Identify which cell holds the provided text, then report its [X, Y] central coordinate. 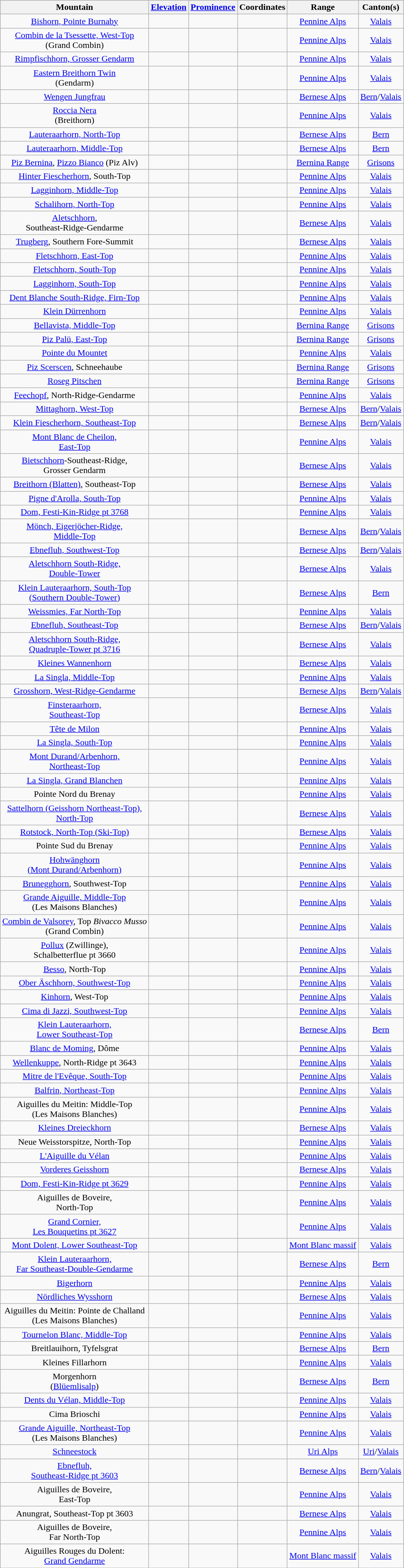
Kinhorn, West-Top [75, 997]
Kleines Fillarhorn [75, 1362]
Dents du Vélan, Middle-Top [75, 1400]
Combin de la Tsessette, West-Top(Grand Combin) [75, 40]
Uri/Valais [381, 1452]
Aiguilles du Meitin: Middle-Top(Les Maisons Blanches) [75, 1109]
Sattelhorn (Geisshorn Northeast-Top),North-Top [75, 813]
Trugberg, Southern Fore-Summit [75, 242]
Brunegghorn, Southwest-Top [75, 884]
Breitlauihorn, Tyfelsgrat [75, 1348]
Dom, Festi-Kin-Ridge pt 3629 [75, 1183]
Piz Scerscen, Schneehaube [75, 367]
Piz Bernina, Pizzo Bianco (Piz Alv) [75, 162]
Aiguilles de Boveire,East-Top [75, 1494]
Dom, Festi-Kin-Ridge pt 3768 [75, 512]
Rotstock, North-Top (Ski-Top) [75, 832]
Wellenkuppe, North-Ridge pt 3643 [75, 1062]
Grande Aiguille, Northeast-Top(Les Maisons Blanches) [75, 1433]
Eastern Breithorn Twin(Gendarm) [75, 78]
Ober Äschhorn, Southwest-Top [75, 983]
Cima di Jazzi, Southwest-Top [75, 1011]
Tournelon Blanc, Middle-Top [75, 1335]
Pollux (Zwillinge),Schalbetterflue pt 3660 [75, 950]
Prominence [213, 7]
Elevation [168, 7]
Wengen Jungfrau [75, 97]
Fletschhorn, South-Top [75, 270]
La Singla, Grand Blanchen [75, 780]
Grosshorn, West-Ridge-Gendarme [75, 691]
Klein Fiescherhorn, Southeast-Top [75, 423]
Mönch, Eigerjöcher-Ridge,Middle-Top [75, 531]
Tête de Milon [75, 728]
Klein Lauteraarhorn, South-Top(Southern Double-Tower) [75, 593]
Bietschhorn-Southeast-Ridge,Grosser Gendarm [75, 465]
Range [323, 7]
Lagginhorn, Middle-Top [75, 190]
Cima Brioschi [75, 1414]
La Singla, Middle-Top [75, 677]
Aletschhorn South-Ridge,Quadruple-Tower pt 3716 [75, 644]
Uri Alps [323, 1452]
Canton(s) [381, 7]
Aiguilles du Meitin: Pointe de Challand(Les Maisons Blanches) [75, 1316]
Weissmies, Far North-Top [75, 611]
Pointe Sud du Brenay [75, 846]
Vorderes Geisshorn [75, 1170]
Klein Lauteraarhorn,Lower Southeast-Top [75, 1029]
Finsteraarhorn,Southeast-Top [75, 710]
Ebnefluh, Southwest-Top [75, 550]
Schneestock [75, 1452]
Mont Blanc de Cheilon,East-Top [75, 441]
Hinter Fiescherhorn, South-Top [75, 176]
Anungrat, Southeast-Top pt 3603 [75, 1513]
Klein Lauteraarhorn,Far Southeast-Double-Gendarme [75, 1264]
Lauteraarhorn, North-Top [75, 134]
Roccia Nera(Breithorn) [75, 116]
Roseg Pitschen [75, 381]
Dent Blanche South-Ridge, Firn-Top [75, 297]
Pigne d'Arolla, South-Top [75, 498]
Lauteraarhorn, Middle-Top [75, 148]
Schalihorn, North-Top [75, 204]
Nördliches Wysshorn [75, 1297]
Ebnefluh,Southeast-Ridge pt 3603 [75, 1471]
Mont Dolent, Lower Southeast-Top [75, 1245]
Morgenhorn(Blüemlisalp) [75, 1381]
Combin de Valsorey, Top Bivacco Musso(Grand Combin) [75, 926]
Piz Palü, East-Top [75, 339]
Bishorn, Pointe Burnaby [75, 21]
L'Aiguille du Vélan [75, 1156]
Fletschhorn, East-Top [75, 256]
Aletschhorn South-Ridge,Double-Tower [75, 569]
Grande Aiguille, Middle-Top(Les Maisons Blanches) [75, 902]
Mitre de l'Evêque, South-Top [75, 1076]
Mont Durand/Arbenhorn,Northeast-Top [75, 762]
Kleines Dreieckhorn [75, 1128]
Lagginhorn, South-Top [75, 284]
Kleines Wannenhorn [75, 663]
Mountain [75, 7]
Besso, North-Top [75, 969]
Neue Weisstorspitze, North-Top [75, 1142]
Feechopf, North-Ridge-Gendarme [75, 395]
Aiguilles Rouges du Dolent:Grand Gendarme [75, 1556]
Bellavista, Middle-Top [75, 325]
La Singla, South-Top [75, 743]
Blanc de Moming, Dôme [75, 1049]
Pointe Nord du Brenay [75, 794]
Mittaghorn, West-Top [75, 409]
Aiguilles de Boveire,North-Top [75, 1202]
Rimpfischhorn, Grosser Gendarm [75, 59]
Pointe du Mountet [75, 353]
Grand Cornier,Les Bouquetins pt 3627 [75, 1226]
Coordinates [262, 7]
Klein Dürrenhorn [75, 311]
Hohwänghorn(Mont Durand/Arbenhorn) [75, 865]
Aiguilles de Boveire,Far North-Top [75, 1532]
Aletschhorn,Southeast-Ridge-Gendarme [75, 223]
Bigerhorn [75, 1283]
Balfrin, Northeast-Top [75, 1090]
Breithorn (Blatten), Southeast-Top [75, 484]
Ebnefluh, Southeast-Top [75, 625]
